Pinpoint the cell where the given text exists, returning its [X, Y] midpoint coordinate. 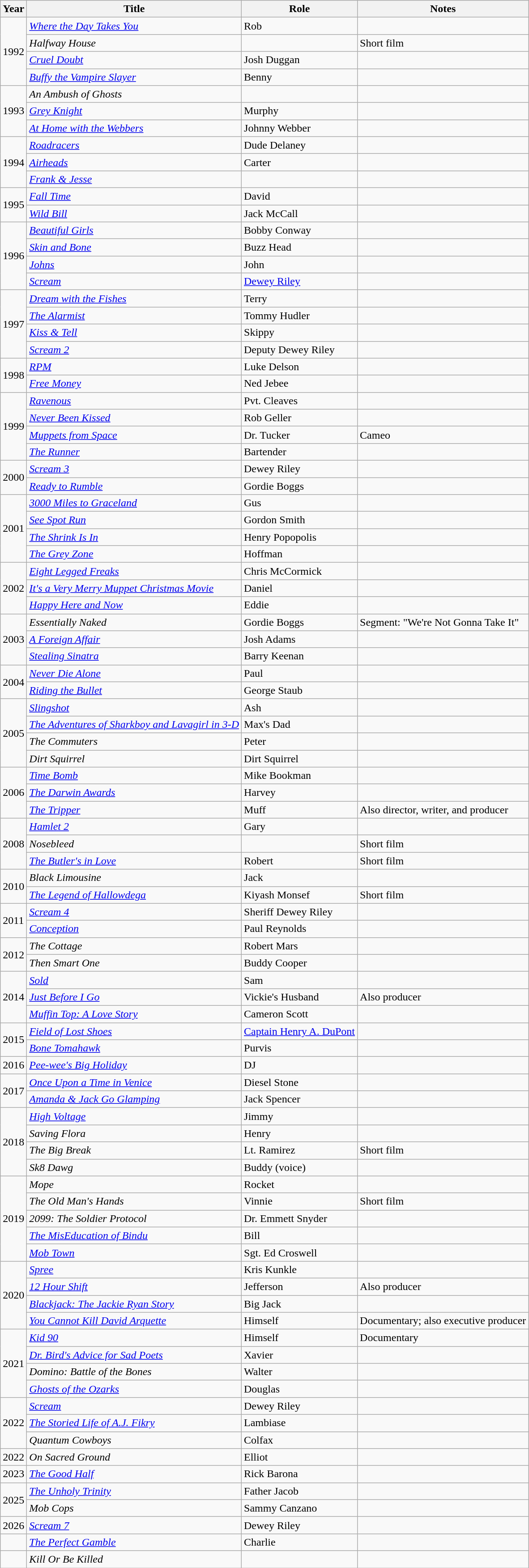
Dude Delaney [300, 145]
Black Limousine [134, 878]
Purvis [300, 1048]
2010 [13, 886]
Dr. Emmett Snyder [300, 1218]
Pvt. Cleaves [300, 401]
Tommy Hudler [300, 316]
Deputy Dewey Riley [300, 350]
Gus [300, 503]
Scream 3 [134, 469]
Colfax [300, 1440]
Muffin Top: A Love Story [134, 1014]
Vinnie [300, 1201]
Frank & Jesse [134, 179]
Rick Barona [300, 1474]
2099: The Soldier Protocol [134, 1218]
High Voltage [134, 1116]
Amanda & Jack Go Glamping [134, 1099]
Terry [300, 299]
The MisEducation of Bindu [134, 1235]
Ned Jebee [300, 384]
Dr. Bird's Advice for Sad Poets [134, 1355]
The Big Break [134, 1150]
Wild Bill [134, 214]
2026 [13, 1525]
1994 [13, 162]
Mope [134, 1184]
Scream 2 [134, 350]
2019 [13, 1218]
Bartender [300, 452]
Airheads [134, 162]
3000 Miles to Graceland [134, 503]
It's a Very Merry Muppet Christmas Movie [134, 588]
Josh Duggan [300, 60]
Harvey [300, 793]
Captain Henry A. DuPont [300, 1031]
Never Been Kissed [134, 418]
The Shrink Is In [134, 537]
Field of Lost Shoes [134, 1031]
David [300, 196]
Sammy Canzano [300, 1508]
The Storied Life of A.J. Fikry [134, 1423]
Lambiase [300, 1423]
Cameo [443, 435]
Blackjack: The Jackie Ryan Story [134, 1304]
Mob Town [134, 1252]
Quantum Cowboys [134, 1440]
Kill Or Be Killed [134, 1559]
Kiss & Tell [134, 333]
1993 [13, 111]
2002 [13, 588]
Saving Flora [134, 1133]
Charlie [300, 1542]
Jefferson [300, 1286]
Scream 4 [134, 912]
Bill [300, 1235]
2003 [13, 639]
Once Upon a Time in Venice [134, 1082]
2006 [13, 793]
1998 [13, 375]
Gary [300, 827]
Ravenous [134, 401]
2023 [13, 1474]
2011 [13, 920]
Cameron Scott [300, 1014]
Vickie's Husband [300, 997]
Sk8 Dawg [134, 1167]
Sold [134, 980]
Dr. Tucker [300, 435]
Year [13, 9]
Rob [300, 26]
Kris Kunkle [300, 1269]
DJ [300, 1065]
Documentary [443, 1338]
Father Jacob [300, 1491]
Daniel [300, 588]
Douglas [300, 1389]
2008 [13, 844]
Cruel Doubt [134, 60]
Gordon Smith [300, 520]
2012 [13, 954]
Henry Popopolis [300, 537]
Beautiful Girls [134, 231]
Diesel Stone [300, 1082]
Muff [300, 810]
On Sacred Ground [134, 1457]
Notes [443, 9]
Eddie [300, 605]
Kiyash Monsef [300, 895]
Murphy [300, 111]
An Ambush of Ghosts [134, 94]
Jack Spencer [300, 1099]
1996 [13, 256]
Rob Geller [300, 418]
Mob Cops [134, 1508]
Ready to Rumble [134, 486]
Grey Knight [134, 111]
Carter [300, 162]
Benny [300, 77]
Big Jack [300, 1304]
Barry Keenan [300, 656]
2001 [13, 529]
The Darwin Awards [134, 793]
Nosebleed [134, 844]
Free Money [134, 384]
Robert Mars [300, 946]
Halfway House [134, 43]
Johns [134, 265]
Jack [300, 878]
Never Die Alone [134, 673]
2025 [13, 1500]
1999 [13, 426]
Johnny Webber [300, 128]
Jack McCall [300, 214]
A Foreign Affair [134, 639]
2018 [13, 1142]
Mike Bookman [300, 776]
Hamlet 2 [134, 827]
Peter [300, 741]
Role [300, 9]
The Grey Zone [134, 554]
The Alarmist [134, 316]
Eight Legged Freaks [134, 571]
2005 [13, 733]
Sgt. Ed Croswell [300, 1252]
Henry [300, 1133]
Happy Here and Now [134, 605]
Pee-wee's Big Holiday [134, 1065]
Buffy the Vampire Slayer [134, 77]
Title [134, 9]
Riding the Bullet [134, 690]
1997 [13, 324]
2016 [13, 1065]
Luke Delson [300, 367]
Fall Time [134, 196]
2014 [13, 997]
12 Hour Shift [134, 1286]
2020 [13, 1295]
Elliot [300, 1457]
2017 [13, 1091]
Just Before I Go [134, 997]
Buddy Cooper [300, 963]
Slingshot [134, 707]
Stealing Sinatra [134, 656]
Xavier [300, 1355]
Kid 90 [134, 1338]
John [300, 265]
Spree [134, 1269]
Conception [134, 929]
Robert [300, 861]
Bone Tomahawk [134, 1048]
Time Bomb [134, 776]
The Cottage [134, 946]
Bobby Conway [300, 231]
The Legend of Hallowdega [134, 895]
Walter [300, 1372]
Sam [300, 980]
At Home with the Webbers [134, 128]
See Spot Run [134, 520]
Hoffman [300, 554]
Buzz Head [300, 248]
The Tripper [134, 810]
Where the Day Takes You [134, 26]
Then Smart One [134, 963]
Chris McCormick [300, 571]
Skin and Bone [134, 248]
1995 [13, 205]
Domino: Battle of the Bones [134, 1372]
Paul [300, 673]
Ash [300, 707]
Ghosts of the Ozarks [134, 1389]
The Commuters [134, 741]
The Perfect Gamble [134, 1542]
Essentially Naked [134, 622]
Max's Dad [300, 724]
Rocket [300, 1184]
RPM [134, 367]
Paul Reynolds [300, 929]
Josh Adams [300, 639]
Segment: "We're Not Gonna Take It" [443, 622]
Buddy (voice) [300, 1167]
The Unholy Trinity [134, 1491]
Lt. Ramirez [300, 1150]
2004 [13, 682]
Roadracers [134, 145]
The Old Man's Hands [134, 1201]
Dream with the Fishes [134, 299]
The Butler's in Love [134, 861]
The Adventures of Sharkboy and Lavagirl in 3-D [134, 724]
Muppets from Space [134, 435]
Scream 7 [134, 1525]
Skippy [300, 333]
Jimmy [300, 1116]
You Cannot Kill David Arquette [134, 1321]
1992 [13, 51]
The Runner [134, 452]
Also director, writer, and producer [443, 810]
George Staub [300, 690]
2000 [13, 477]
Documentary; also executive producer [443, 1321]
The Good Half [134, 1474]
2015 [13, 1039]
Sheriff Dewey Riley [300, 912]
2021 [13, 1363]
